Provide the [x, y] coordinate of the cell's center where the given text is located.  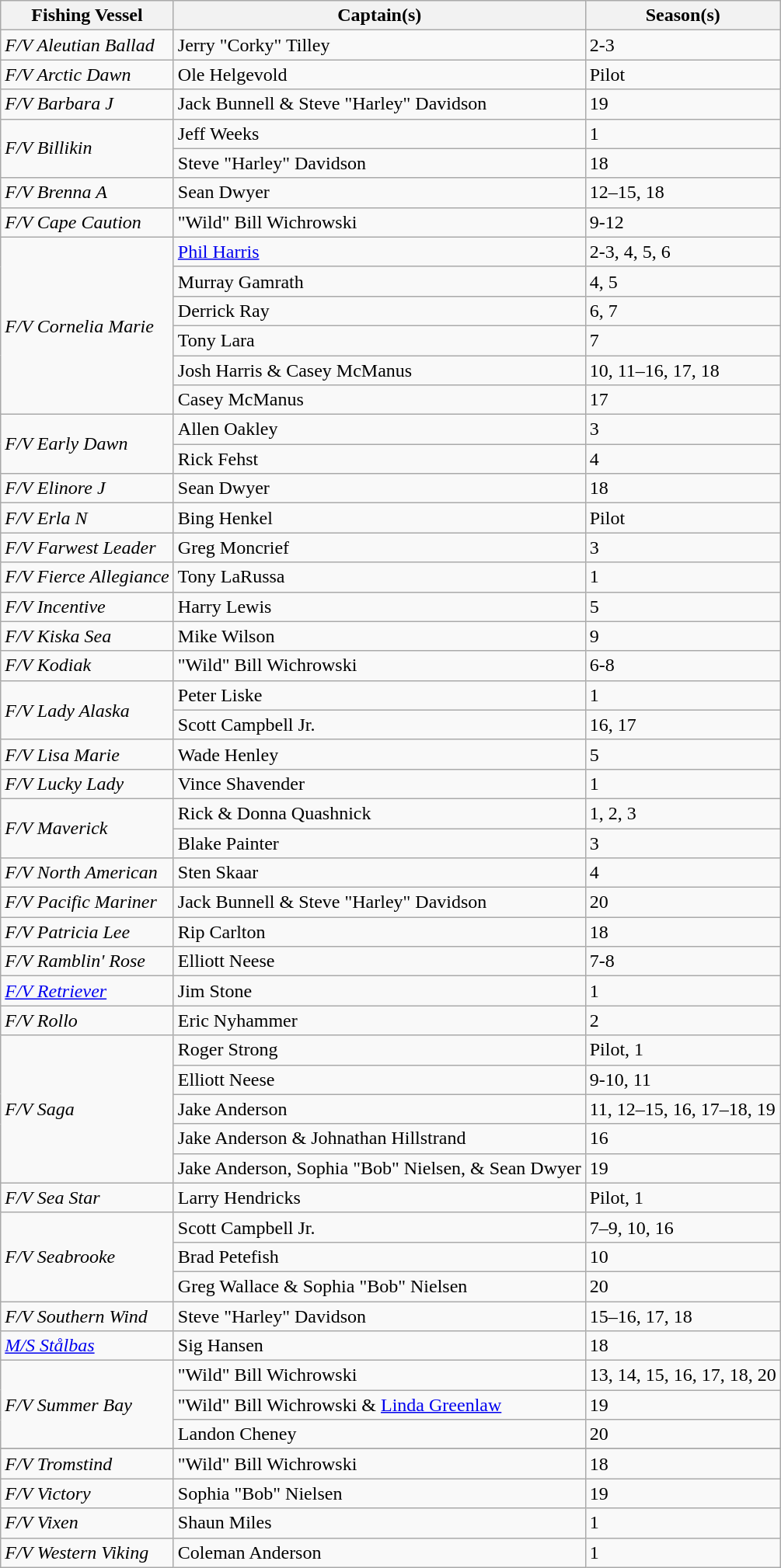
2-3, 4, 5, 6 [682, 252]
2-3 [682, 45]
F/V Farwest Leader [87, 548]
F/V Southern Wind [87, 1316]
9-12 [682, 222]
16 [682, 1139]
16, 17 [682, 725]
F/V Arctic Dawn [87, 75]
Phil Harris [379, 252]
F/V Lucky Lady [87, 784]
Casey McManus [379, 400]
Coleman Anderson [379, 1552]
Sig Hansen [379, 1346]
F/V Cape Caution [87, 222]
Jeff Weeks [379, 134]
Rip Carlton [379, 932]
F/V Fierce Allegiance [87, 577]
F/V Western Viking [87, 1552]
Allen Oakley [379, 429]
13, 14, 15, 16, 17, 18, 20 [682, 1375]
Blake Painter [379, 843]
Mike Wilson [379, 636]
F/V Tromstind [87, 1464]
F/V Pacific Mariner [87, 902]
F/V Billikin [87, 148]
F/V Kiska Sea [87, 636]
Murray Gamrath [379, 281]
6, 7 [682, 311]
7 [682, 340]
Shaun Miles [379, 1523]
Ole Helgevold [379, 75]
Landon Cheney [379, 1434]
Bing Henkel [379, 518]
F/V Maverick [87, 828]
7-8 [682, 961]
Josh Harris & Casey McManus [379, 370]
F/V Lady Alaska [87, 710]
Larry Hendricks [379, 1198]
9-10, 11 [682, 1080]
Jake Anderson & Johnathan Hillstrand [379, 1139]
F/V Barbara J [87, 104]
M/S Stålbas [87, 1346]
Sten Skaar [379, 873]
15–16, 17, 18 [682, 1316]
Derrick Ray [379, 311]
F/V North American [87, 873]
Sophia "Bob" Nielsen [379, 1493]
Eric Nyhammer [379, 1020]
F/V Seabrooke [87, 1257]
F/V Vixen [87, 1523]
Captain(s) [379, 16]
F/V Aleutian Ballad [87, 45]
Harry Lewis [379, 607]
Tony LaRussa [379, 577]
F/V Saga [87, 1109]
F/V Cornelia Marie [87, 325]
F/V Incentive [87, 607]
10 [682, 1257]
Vince Shavender [379, 784]
Jake Anderson [379, 1109]
10, 11–16, 17, 18 [682, 370]
Greg Wallace & Sophia "Bob" Nielsen [379, 1286]
Tony Lara [379, 340]
F/V Lisa Marie [87, 754]
F/V Elinore J [87, 488]
Fishing Vessel [87, 16]
Jake Anderson, Sophia "Bob" Nielsen, & Sean Dwyer [379, 1168]
F/V Patricia Lee [87, 932]
7–9, 10, 16 [682, 1227]
F/V Ramblin' Rose [87, 961]
6-8 [682, 666]
F/V Brenna A [87, 193]
F/V Victory [87, 1493]
Rick & Donna Quashnick [379, 813]
F/V Kodiak [87, 666]
F/V Sea Star [87, 1198]
Peter Liske [379, 695]
F/V Erla N [87, 518]
"Wild" Bill Wichrowski & Linda Greenlaw [379, 1405]
F/V Rollo [87, 1020]
Greg Moncrief [379, 548]
F/V Retriever [87, 991]
2 [682, 1020]
Jerry "Corky" Tilley [379, 45]
Jim Stone [379, 991]
1, 2, 3 [682, 813]
Rick Fehst [379, 459]
F/V Early Dawn [87, 444]
Brad Petefish [379, 1257]
9 [682, 636]
F/V Summer Bay [87, 1405]
17 [682, 400]
11, 12–15, 16, 17–18, 19 [682, 1109]
Wade Henley [379, 754]
12–15, 18 [682, 193]
Season(s) [682, 16]
Roger Strong [379, 1050]
4, 5 [682, 281]
